Scan for the cell matching the given text and deliver its [x, y] coordinate at center. 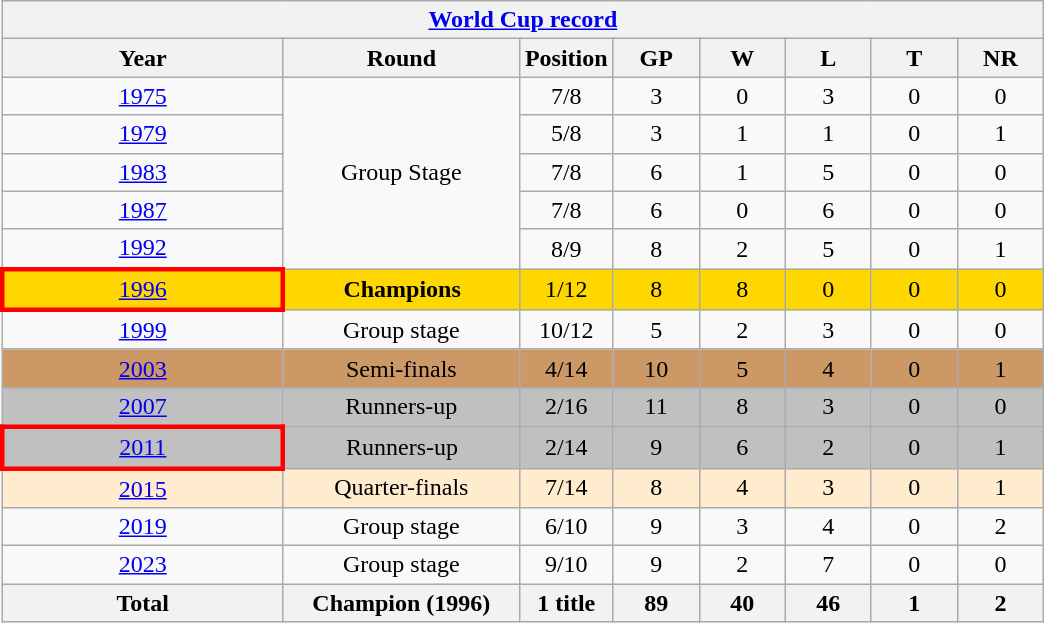
2019 [142, 527]
Year [142, 58]
5/8 [566, 134]
40 [742, 603]
8/9 [566, 249]
46 [828, 603]
2023 [142, 565]
7 [828, 565]
Round [401, 58]
World Cup record [522, 20]
Champions [401, 290]
1/12 [566, 290]
2003 [142, 368]
11 [656, 407]
1975 [142, 96]
2/16 [566, 407]
2/14 [566, 448]
10/12 [566, 330]
1992 [142, 249]
1983 [142, 172]
1987 [142, 210]
1 title [566, 603]
2007 [142, 407]
T [914, 58]
NR [1000, 58]
2011 [142, 448]
Champion (1996) [401, 603]
1999 [142, 330]
W [742, 58]
Total [142, 603]
4/14 [566, 368]
6/10 [566, 527]
2015 [142, 488]
Quarter-finals [401, 488]
1979 [142, 134]
Position [566, 58]
7/14 [566, 488]
9/10 [566, 565]
Semi-finals [401, 368]
89 [656, 603]
GP [656, 58]
L [828, 58]
10 [656, 368]
Group Stage [401, 173]
1996 [142, 290]
